Return the [x, y] coordinate for the center point of the cell that contains the specified text.  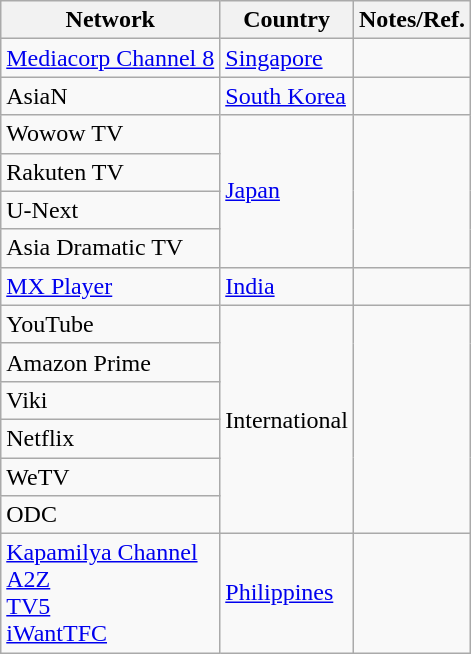
YouTube [110, 324]
Philippines [287, 594]
ODC [110, 515]
Rakuten TV [110, 172]
WeTV [110, 477]
Amazon Prime [110, 362]
India [287, 286]
International [287, 419]
U-Next [110, 210]
Country [287, 20]
Kapamilya ChannelA2ZTV5iWantTFC [110, 594]
Asia Dramatic TV [110, 248]
Viki [110, 400]
Japan [287, 191]
Netflix [110, 438]
Network [110, 20]
MX Player [110, 286]
Notes/Ref. [412, 20]
Singapore [287, 58]
AsiaN [110, 96]
South Korea [287, 96]
Wowow TV [110, 134]
Mediacorp Channel 8 [110, 58]
